Find where the given text appears and provide that cell's center as (X, Y) coordinate. 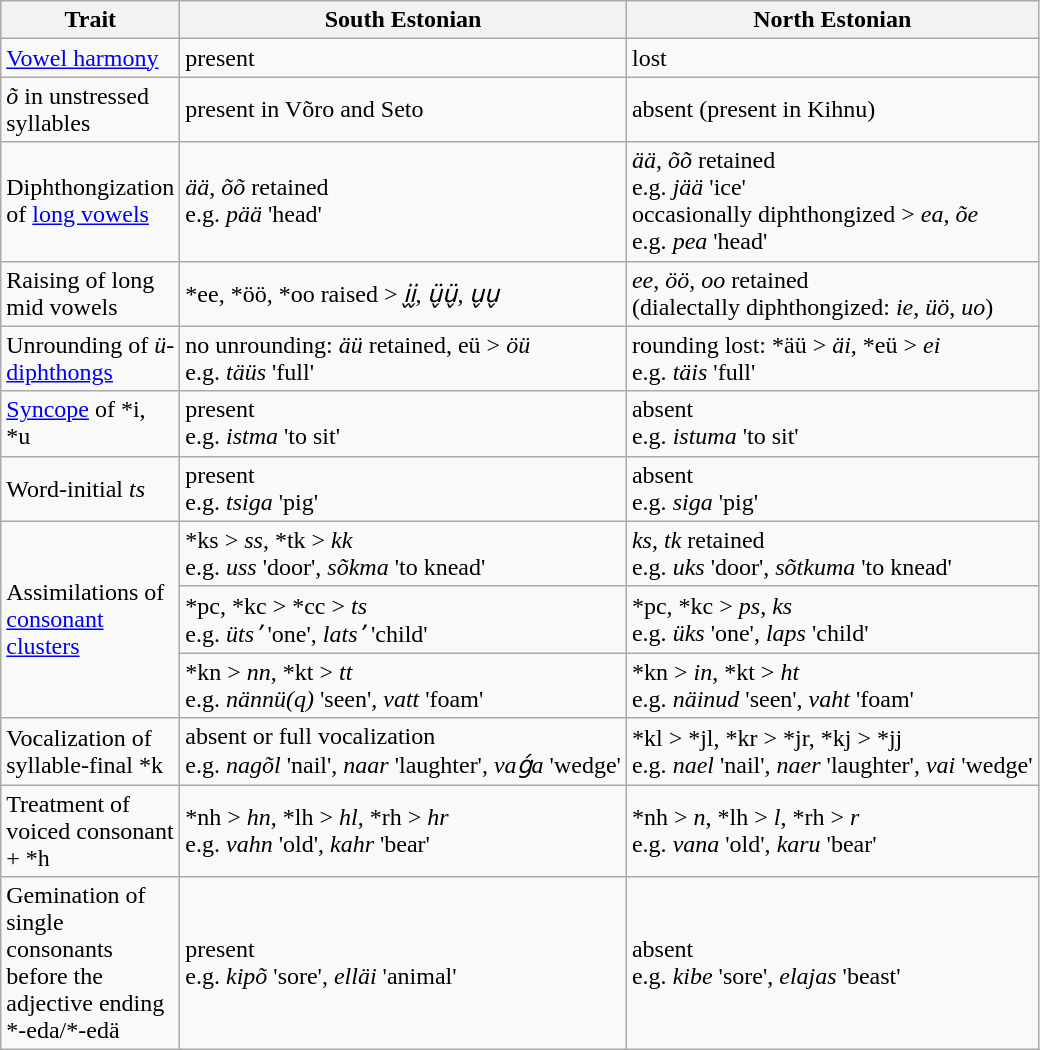
presente.g. istma 'to sit' (404, 424)
*kl > *jl, *kr > *jr, *kj > *jje.g. nael 'nail', naer 'laughter', vai 'wedge' (832, 752)
presente.g. tsiga 'pig' (404, 488)
present (404, 58)
absente.g. siga 'pig' (832, 488)
North Estonian (832, 20)
absente.g. istuma 'to sit' (832, 424)
Syncope of *i, *u (90, 424)
South Estonian (404, 20)
Trait (90, 20)
lost (832, 58)
absent (present in Kihnu) (832, 110)
*kn > in, *kt > hte.g. näinud 'seen', vaht 'foam' (832, 686)
absent or full vocalizatione.g. nagõl 'nail', naar 'laughter', vaǵa 'wedge' (404, 752)
õ in unstressed syllables (90, 110)
absente.g. kibe 'sore', elajas 'beast' (832, 964)
rounding lost: *äü > äi, *eü > eie.g. täis 'full' (832, 358)
*pc, *kc > ps, kse.g. üks 'one', laps 'child' (832, 620)
*nh > hn, *lh > hl, *rh > hre.g. vahn 'old', kahr 'bear' (404, 830)
Vocalization of syllable-final *k (90, 752)
Assimilations of consonant clusters (90, 620)
*ee, *öö, *oo raised > i̬i̬, ü̬ü̬, u̬u̬ (404, 294)
ää, õõ retainede.g. pää 'head' (404, 202)
presente.g. kipõ 'sore', elläi 'animal' (404, 964)
Unrounding of ü-diphthongs (90, 358)
Treatment of voiced consonant + *h (90, 830)
Diphthongization of long vowels (90, 202)
ee, öö, oo retained(dialectally diphthongized: ie, üö, uo) (832, 294)
*pc, *kc > *cc > tse.g. ütsʼ 'one', latsʼ 'child' (404, 620)
Word-initial ts (90, 488)
ää, õõ retainede.g. jää 'ice'occasionally diphthongized > ea, õee.g. pea 'head' (832, 202)
ks, tk retainede.g. uks 'door', sõtkuma 'to knead' (832, 554)
present in Võro and Seto (404, 110)
*kn > nn, *kt > tte.g. nännü(q) 'seen', vatt 'foam' (404, 686)
Gemination of single consonants before the adjective ending *-eda/*-edä (90, 964)
*ks > ss, *tk > kke.g. uss 'door', sõkma 'to knead' (404, 554)
Vowel harmony (90, 58)
no unrounding: äü retained, eü > öü e.g. täüs 'full' (404, 358)
Raising of long mid vowels (90, 294)
*nh > n, *lh > l, *rh > re.g. vana 'old', karu 'bear' (832, 830)
